From the cell containing the given text, extract its center point as [x, y] coordinate. 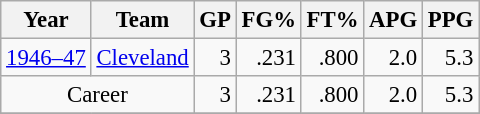
Year [46, 20]
APG [394, 20]
Career [98, 95]
PPG [450, 20]
FT% [332, 20]
Team [142, 20]
1946–47 [46, 58]
GP [215, 20]
Cleveland [142, 58]
FG% [268, 20]
